Capture the cell that displays the provided text and extract its [X, Y] central coordinate. 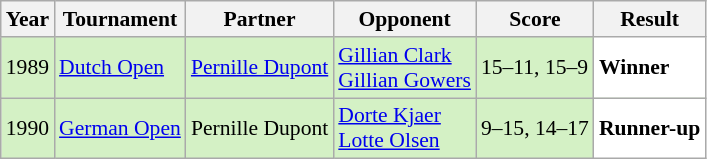
Tournament [120, 19]
Score [535, 19]
Runner-up [650, 128]
Dutch Open [120, 68]
Opponent [404, 19]
German Open [120, 128]
Partner [260, 19]
1989 [28, 68]
1990 [28, 128]
Year [28, 19]
15–11, 15–9 [535, 68]
9–15, 14–17 [535, 128]
Result [650, 19]
Winner [650, 68]
Gillian Clark Gillian Gowers [404, 68]
Dorte Kjaer Lotte Olsen [404, 128]
